Find where the given text appears and provide that cell's center as (x, y) coordinate. 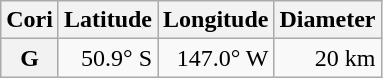
50.9° S (108, 58)
147.0° W (216, 58)
Diameter (328, 20)
Latitude (108, 20)
Cori (30, 20)
20 km (328, 58)
G (30, 58)
Longitude (216, 20)
